Scan for the cell matching the given text and deliver its [X, Y] coordinate at center. 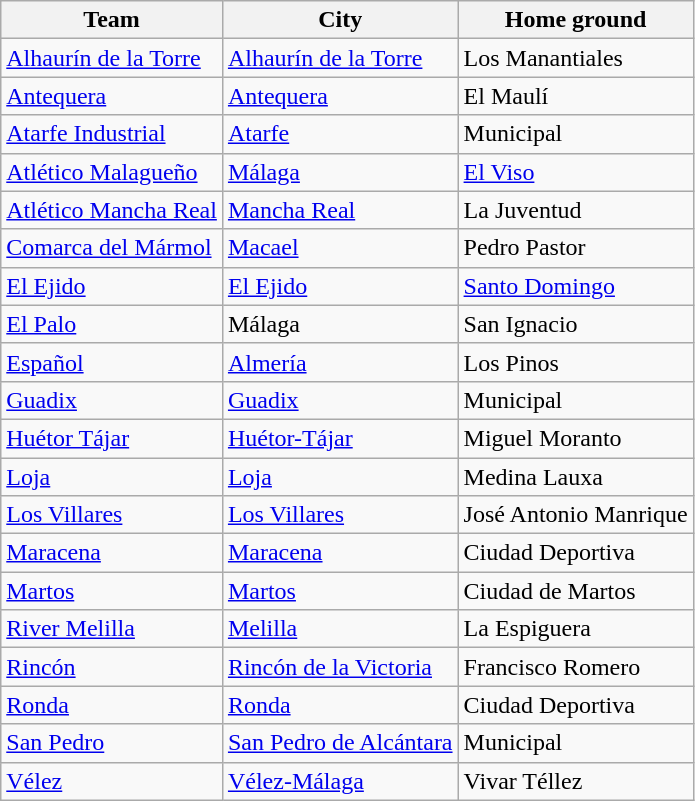
Francisco Romero [576, 667]
Los Manantiales [576, 58]
Vélez [112, 781]
Medina Lauxa [576, 477]
San Pedro de Alcántara [340, 743]
Atlético Mancha Real [112, 210]
Español [112, 362]
Atarfe Industrial [112, 134]
City [340, 20]
La Juventud [576, 210]
Vélez-Málaga [340, 781]
Atarfe [340, 134]
Almería [340, 362]
Comarca del Mármol [112, 248]
Atlético Malagueño [112, 172]
Huétor-Tájar [340, 438]
Santo Domingo [576, 286]
Vivar Téllez [576, 781]
La Espiguera [576, 629]
Rincón de la Victoria [340, 667]
Huétor Tájar [112, 438]
Pedro Pastor [576, 248]
Rincón [112, 667]
Los Pinos [576, 362]
River Melilla [112, 629]
El Viso [576, 172]
San Ignacio [576, 324]
San Pedro [112, 743]
José Antonio Manrique [576, 515]
El Palo [112, 324]
Home ground [576, 20]
El Maulí [576, 96]
Team [112, 20]
Miguel Moranto [576, 438]
Mancha Real [340, 210]
Ciudad de Martos [576, 591]
Macael [340, 248]
Melilla [340, 629]
